Output the (X, Y) coordinate of the center of the cell containing the given text.  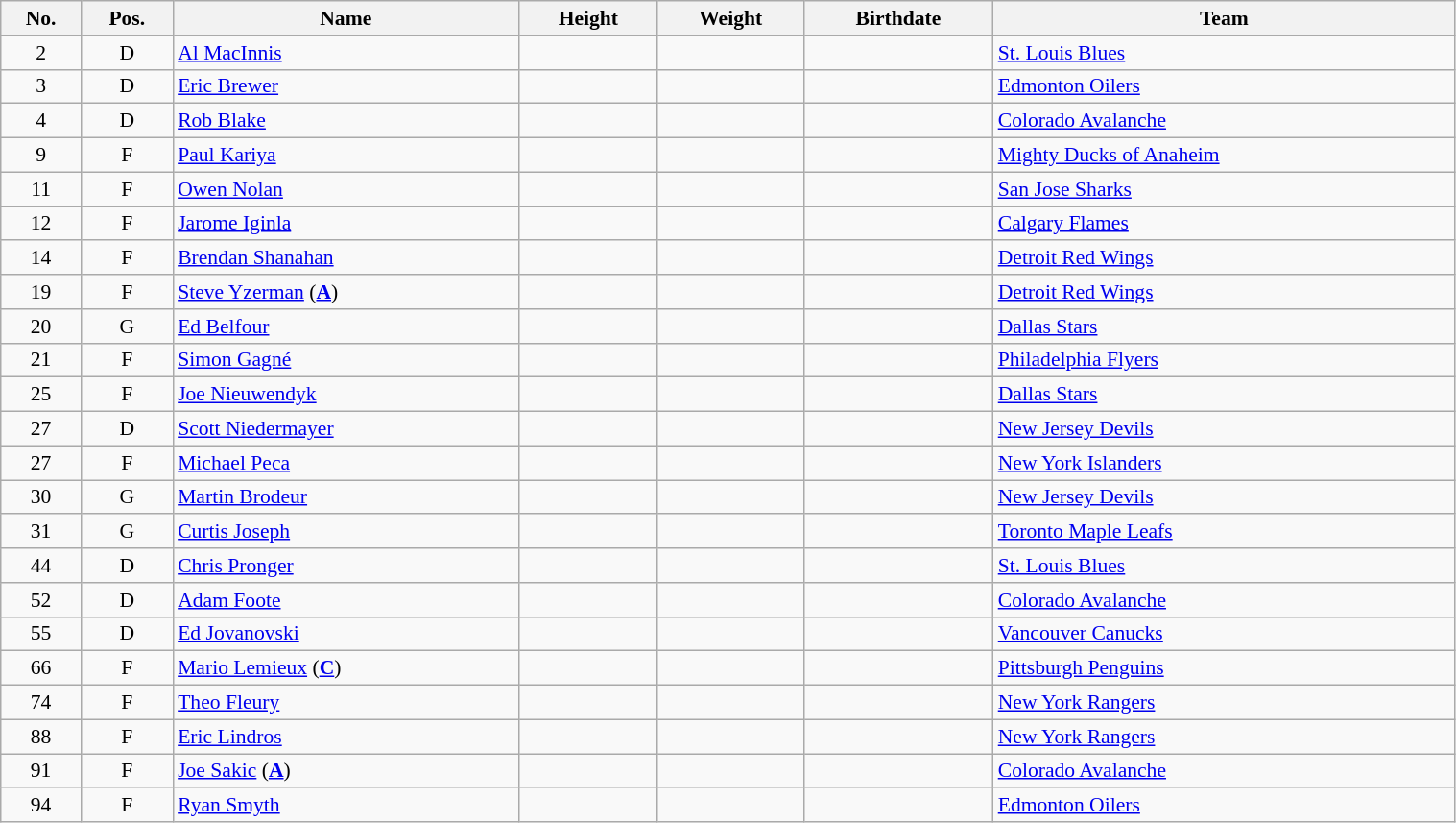
Michael Peca (346, 463)
44 (41, 566)
31 (41, 532)
25 (41, 395)
20 (41, 327)
Owen Nolan (346, 189)
Chris Pronger (346, 566)
14 (41, 258)
Pos. (127, 18)
52 (41, 600)
11 (41, 189)
Ed Belfour (346, 327)
Al MacInnis (346, 53)
Vancouver Canucks (1225, 634)
Adam Foote (346, 600)
55 (41, 634)
3 (41, 86)
Toronto Maple Leafs (1225, 532)
91 (41, 771)
Pittsburgh Penguins (1225, 668)
9 (41, 156)
Martin Brodeur (346, 497)
Steve Yzerman (A) (346, 292)
Team (1225, 18)
Jarome Iginla (346, 224)
Eric Lindros (346, 737)
New York Islanders (1225, 463)
Mario Lemieux (C) (346, 668)
Calgary Flames (1225, 224)
Philadelphia Flyers (1225, 360)
94 (41, 806)
19 (41, 292)
Joe Nieuwendyk (346, 395)
Scott Niedermayer (346, 429)
San Jose Sharks (1225, 189)
Name (346, 18)
Simon Gagné (346, 360)
Brendan Shanahan (346, 258)
Height (587, 18)
2 (41, 53)
Weight (730, 18)
4 (41, 121)
Curtis Joseph (346, 532)
21 (41, 360)
66 (41, 668)
Joe Sakic (A) (346, 771)
Paul Kariya (346, 156)
Ed Jovanovski (346, 634)
74 (41, 703)
30 (41, 497)
Ryan Smyth (346, 806)
Eric Brewer (346, 86)
Theo Fleury (346, 703)
No. (41, 18)
Mighty Ducks of Anaheim (1225, 156)
12 (41, 224)
88 (41, 737)
Rob Blake (346, 121)
Birthdate (898, 18)
